Scan for the cell matching the given text and deliver its (X, Y) coordinate at center. 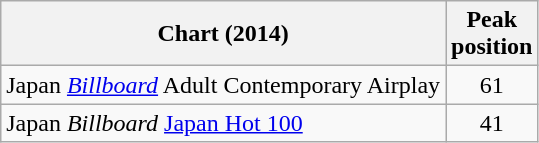
61 (492, 85)
Japan Billboard Japan Hot 100 (224, 123)
Peakposition (492, 34)
Chart (2014) (224, 34)
Japan Billboard Adult Contemporary Airplay (224, 85)
41 (492, 123)
